Search for the cell housing the specified text and yield its [x, y] center coordinate. 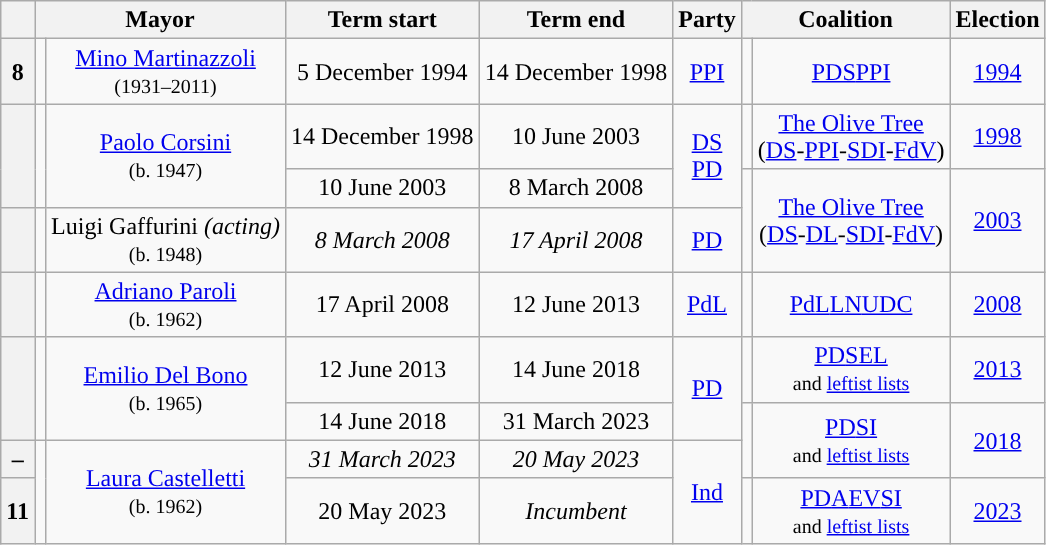
DSPD [707, 156]
2023 [998, 510]
Term end [576, 20]
Mayor [160, 20]
Coalition [846, 20]
11 [18, 510]
8 [18, 72]
Laura Castelletti (b. 1962) [166, 492]
2018 [998, 440]
PDSELand leftist lists [851, 370]
PDSPPI [851, 72]
The Olive Tree(DS-PPI-SDI-FdV) [851, 136]
Adriano Paroli (b. 1962) [166, 304]
Paolo Corsini (b. 1947) [166, 156]
Party [707, 20]
Incumbent [576, 510]
Election [998, 20]
Mino Martinazzoli (1931–2011) [166, 72]
Emilio Del Bono (b. 1965) [166, 388]
PdL [707, 304]
1994 [998, 72]
PDAEVSIand leftist lists [851, 510]
– [18, 459]
2008 [998, 304]
PdLLNUDC [851, 304]
5 December 1994 [382, 72]
Luigi Gaffurini (acting)(b. 1948) [166, 240]
2003 [998, 220]
PDSIand leftist lists [851, 440]
Ind [707, 492]
Term start [382, 20]
1998 [998, 136]
PPI [707, 72]
The Olive Tree(DS-DL-SDI-FdV) [851, 220]
2013 [998, 370]
